For the text-containing cell, return its midpoint in [x, y] coordinate format. 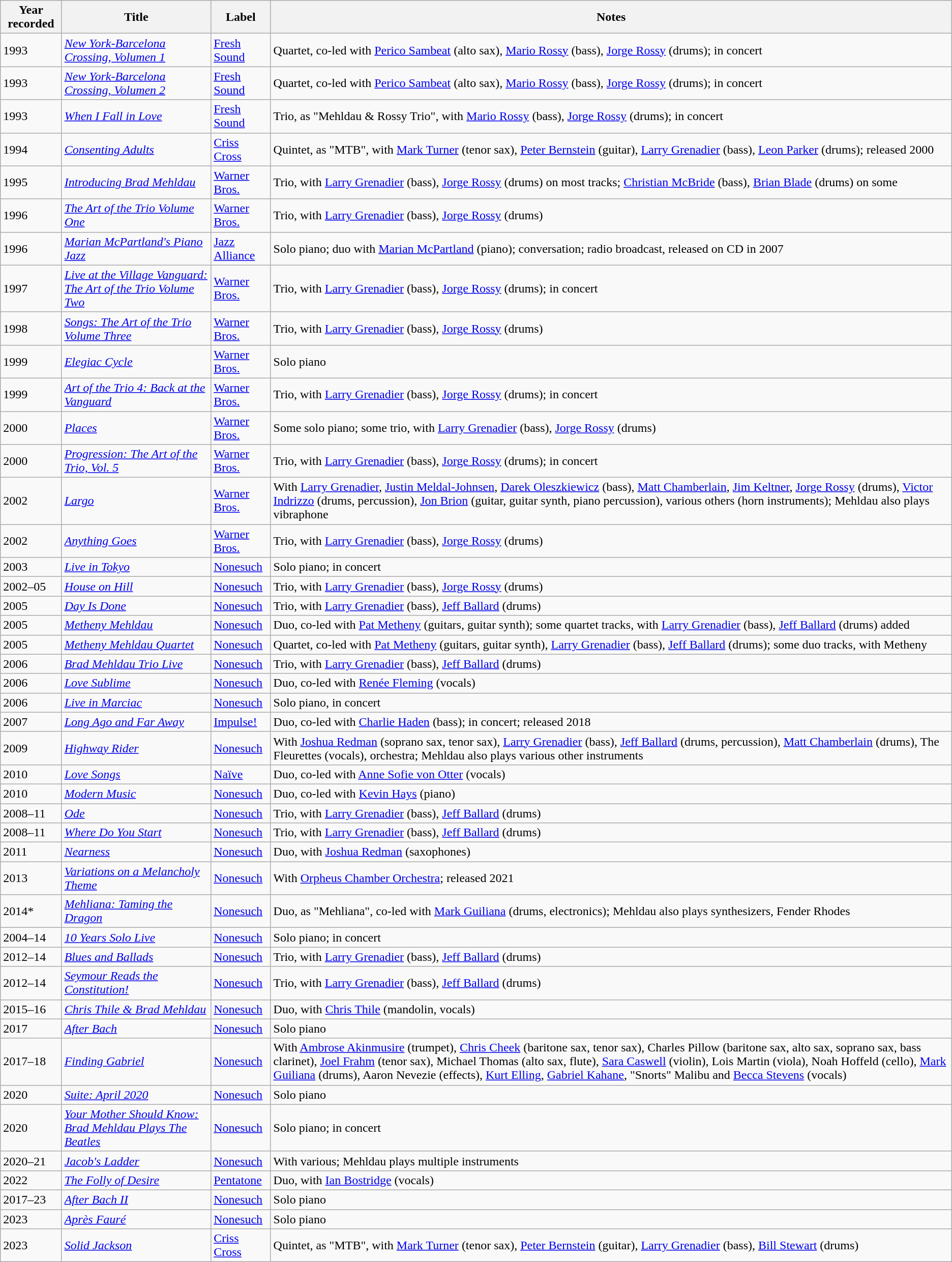
Live at the Village Vanguard: The Art of the Trio Volume Two [136, 288]
Pentatone [241, 1180]
2015–16 [31, 1009]
Marian McPartland's Piano Jazz [136, 248]
Après Fauré [136, 1219]
Duo, co-led with Kevin Hays (piano) [611, 794]
2017–23 [31, 1199]
Quartet, co-led with Pat Metheny (guitars, guitar synth), Larry Grenadier (bass), Jeff Ballard (drums); some duo tracks, with Metheny [611, 644]
The Folly of Desire [136, 1180]
Solo piano; duo with Marian McPartland (piano); conversation; radio broadcast, released on CD in 2007 [611, 248]
Largo [136, 501]
Quintet, as "MTB", with Mark Turner (tenor sax), Peter Bernstein (guitar), Larry Grenadier (bass), Leon Parker (drums); released 2000 [611, 150]
Title [136, 17]
Brad Mehldau Trio Live [136, 664]
Quintet, as "MTB", with Mark Turner (tenor sax), Peter Bernstein (guitar), Larry Grenadier (bass), Bill Stewart (drums) [611, 1245]
Naïve [241, 774]
Duo, co-led with Pat Metheny (guitars, guitar synth); some quartet tracks, with Larry Grenadier (bass), Jeff Ballard (drums) added [611, 625]
New York-Barcelona Crossing, Volumen 1 [136, 50]
2003 [31, 567]
Trio, as "Mehldau & Rossy Trio", with Mario Rossy (bass), Jorge Rossy (drums); in concert [611, 116]
Suite: April 2020 [136, 1095]
Songs: The Art of the Trio Volume Three [136, 329]
1998 [31, 329]
Metheny Mehldau [136, 625]
Chris Thile & Brad Mehldau [136, 1009]
Where Do You Start [136, 833]
2011 [31, 852]
Live in Marciac [136, 702]
Love Sublime [136, 683]
Consenting Adults [136, 150]
10 Years Solo Live [136, 937]
1995 [31, 182]
2004–14 [31, 937]
Solo piano, in concert [611, 702]
Anything Goes [136, 541]
With Orpheus Chamber Orchestra; released 2021 [611, 878]
Long Ago and Far Away [136, 722]
Duo, as "Mehliana", co-led with Mark Guiliana (drums, electronics); Mehldau also plays synthesizers, Fender Rhodes [611, 912]
1997 [31, 288]
Modern Music [136, 794]
The Art of the Trio Volume One [136, 216]
Variations on a Melancholy Theme [136, 878]
New York-Barcelona Crossing, Volumen 2 [136, 83]
2017–18 [31, 1062]
Notes [611, 17]
1994 [31, 150]
2020–21 [31, 1161]
Art of the Trio 4: Back at the Vanguard [136, 395]
Solid Jackson [136, 1245]
2002–05 [31, 586]
Live in Tokyo [136, 567]
2017 [31, 1029]
Ode [136, 813]
2022 [31, 1180]
Duo, co-led with Charlie Haden (bass); in concert; released 2018 [611, 722]
Places [136, 427]
Blues and Ballads [136, 957]
Introducing Brad Mehldau [136, 182]
Your Mother Should Know: Brad Mehldau Plays The Beatles [136, 1128]
Seymour Reads the Constitution! [136, 983]
Duo, co-led with Renée Fleming (vocals) [611, 683]
Metheny Mehldau Quartet [136, 644]
2007 [31, 722]
Duo, co-led with Anne Sofie von Otter (vocals) [611, 774]
Duo, with Joshua Redman (saxophones) [611, 852]
Day Is Done [136, 606]
When I Fall in Love [136, 116]
With various; Mehldau plays multiple instruments [611, 1161]
Label [241, 17]
After Bach [136, 1029]
Mehliana: Taming the Dragon [136, 912]
Jacob's Ladder [136, 1161]
Love Songs [136, 774]
Highway Rider [136, 748]
Trio, with Larry Grenadier (bass), Jorge Rossy (drums) on most tracks; Christian McBride (bass), Brian Blade (drums) on some [611, 182]
Duo, with Chris Thile (mandolin, vocals) [611, 1009]
Year recorded [31, 17]
2014* [31, 912]
2013 [31, 878]
Some solo piano; some trio, with Larry Grenadier (bass), Jorge Rossy (drums) [611, 427]
Duo, with Ian Bostridge (vocals) [611, 1180]
After Bach II [136, 1199]
Finding Gabriel [136, 1062]
Impulse! [241, 722]
Jazz Alliance [241, 248]
2009 [31, 748]
House on Hill [136, 586]
Elegiac Cycle [136, 361]
Progression: The Art of the Trio, Vol. 5 [136, 461]
Nearness [136, 852]
